Output the [x, y] coordinate of the center of the cell containing the given text.  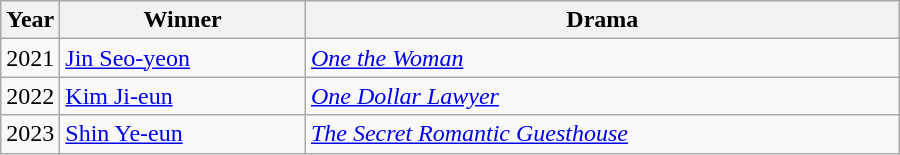
One Dollar Lawyer [602, 96]
Drama [602, 20]
Kim Ji-eun [183, 96]
Shin Ye-eun [183, 134]
2022 [30, 96]
Year [30, 20]
One the Woman [602, 58]
Jin Seo-yeon [183, 58]
The Secret Romantic Guesthouse [602, 134]
2021 [30, 58]
Winner [183, 20]
2023 [30, 134]
